Search for the cell housing the specified text and yield its (x, y) center coordinate. 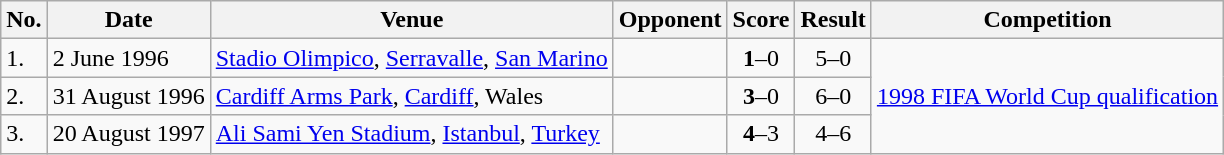
6–0 (833, 96)
1. (24, 58)
1998 FIFA World Cup qualification (1047, 96)
Venue (412, 20)
20 August 1997 (128, 134)
No. (24, 20)
Stadio Olimpico, Serravalle, San Marino (412, 58)
3–0 (761, 96)
Result (833, 20)
4–3 (761, 134)
2 June 1996 (128, 58)
2. (24, 96)
4–6 (833, 134)
Ali Sami Yen Stadium, Istanbul, Turkey (412, 134)
Competition (1047, 20)
5–0 (833, 58)
31 August 1996 (128, 96)
3. (24, 134)
Opponent (670, 20)
Cardiff Arms Park, Cardiff, Wales (412, 96)
Score (761, 20)
1–0 (761, 58)
Date (128, 20)
